Extract the [x, y] coordinate from the center of the cell holding the provided text.  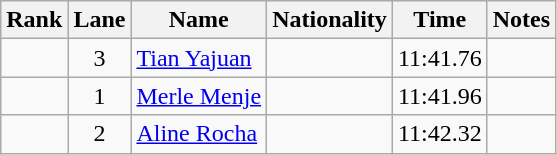
3 [100, 58]
11:42.32 [440, 134]
Tian Yajuan [199, 58]
Name [199, 20]
Merle Menje [199, 96]
2 [100, 134]
Lane [100, 20]
11:41.96 [440, 96]
Aline Rocha [199, 134]
Notes [521, 20]
1 [100, 96]
Time [440, 20]
11:41.76 [440, 58]
Rank [34, 20]
Nationality [330, 20]
